Find where the given text appears and provide that cell's center as (x, y) coordinate. 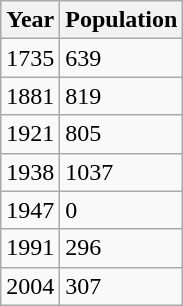
1938 (30, 172)
1991 (30, 248)
805 (122, 134)
639 (122, 58)
307 (122, 286)
1735 (30, 58)
1947 (30, 210)
2004 (30, 286)
Year (30, 20)
1037 (122, 172)
1881 (30, 96)
0 (122, 210)
Population (122, 20)
296 (122, 248)
819 (122, 96)
1921 (30, 134)
